For the text-containing cell, return its midpoint in (X, Y) coordinate format. 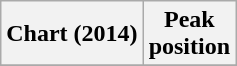
Peakposition (189, 34)
Chart (2014) (72, 34)
